Locate the cell with the specified text and output its [X, Y] center coordinate. 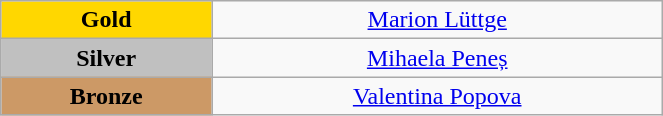
Mihaela Peneș [438, 58]
Gold [106, 20]
Marion Lüttge [438, 20]
Valentina Popova [438, 96]
Bronze [106, 96]
Silver [106, 58]
